Locate the cell with the specified text and output its [X, Y] center coordinate. 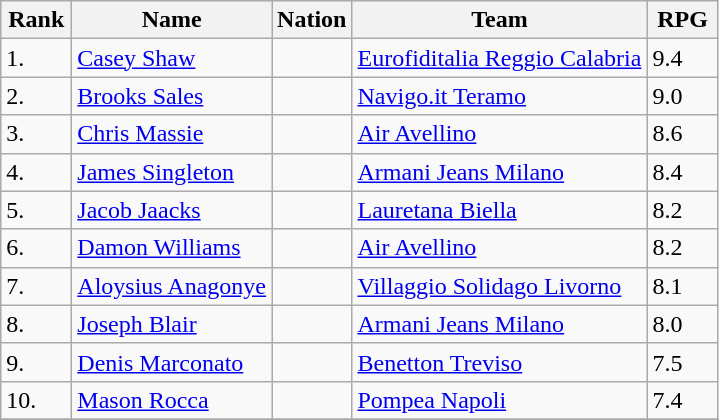
7. [36, 286]
4. [36, 172]
Lauretana Biella [500, 210]
8.1 [682, 286]
7.5 [682, 362]
Mason Rocca [172, 400]
Chris Massie [172, 134]
James Singleton [172, 172]
Brooks Sales [172, 96]
8.0 [682, 324]
8.6 [682, 134]
9. [36, 362]
Denis Marconato [172, 362]
9.0 [682, 96]
3. [36, 134]
Team [500, 20]
Damon Williams [172, 248]
Jacob Jaacks [172, 210]
Navigo.it Teramo [500, 96]
10. [36, 400]
Name [172, 20]
5. [36, 210]
9.4 [682, 58]
1. [36, 58]
6. [36, 248]
8. [36, 324]
Villaggio Solidago Livorno [500, 286]
7.4 [682, 400]
Eurofiditalia Reggio Calabria [500, 58]
Benetton Treviso [500, 362]
Nation [312, 20]
8.4 [682, 172]
Joseph Blair [172, 324]
2. [36, 96]
Rank [36, 20]
Aloysius Anagonye [172, 286]
Pompea Napoli [500, 400]
RPG [682, 20]
Casey Shaw [172, 58]
